Determine the (X, Y) coordinate at the center of the cell enclosing the given text.  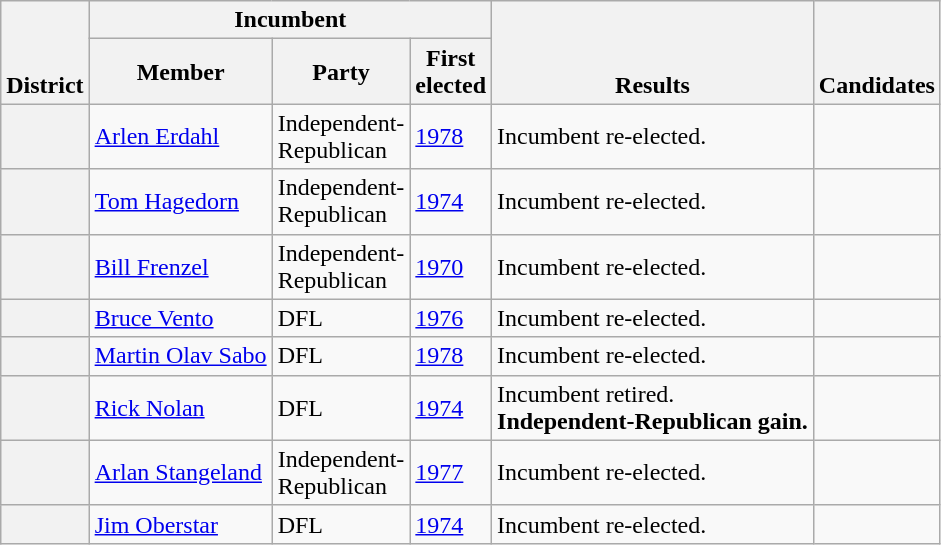
Tom Hagedorn (180, 202)
Member (180, 72)
Incumbent (290, 20)
1970 (451, 266)
Bruce Vento (180, 318)
Incumbent retired.Independent-Republican gain. (653, 408)
Firstelected (451, 72)
1976 (451, 318)
District (45, 52)
Bill Frenzel (180, 266)
Arlan Stangeland (180, 472)
Arlen Erdahl (180, 136)
Rick Nolan (180, 408)
Candidates (876, 52)
Results (653, 52)
1977 (451, 472)
Jim Oberstar (180, 524)
Party (341, 72)
Martin Olav Sabo (180, 356)
